Find where the given text appears and provide that cell's center as (X, Y) coordinate. 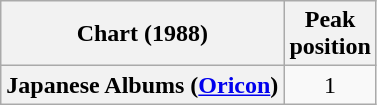
Peak position (330, 34)
Japanese Albums (Oricon) (142, 85)
Chart (1988) (142, 34)
1 (330, 85)
